Scan for the cell matching the given text and deliver its [X, Y] coordinate at center. 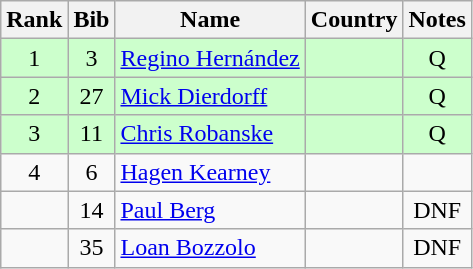
27 [92, 96]
1 [34, 58]
Regino Hernández [210, 58]
Paul Berg [210, 210]
Bib [92, 20]
Hagen Kearney [210, 172]
Mick Dierdorff [210, 96]
Notes [437, 20]
6 [92, 172]
Name [210, 20]
4 [34, 172]
Rank [34, 20]
11 [92, 134]
Chris Robanske [210, 134]
Loan Bozzolo [210, 248]
2 [34, 96]
35 [92, 248]
14 [92, 210]
Country [354, 20]
